Search for the cell housing the specified text and yield its (X, Y) center coordinate. 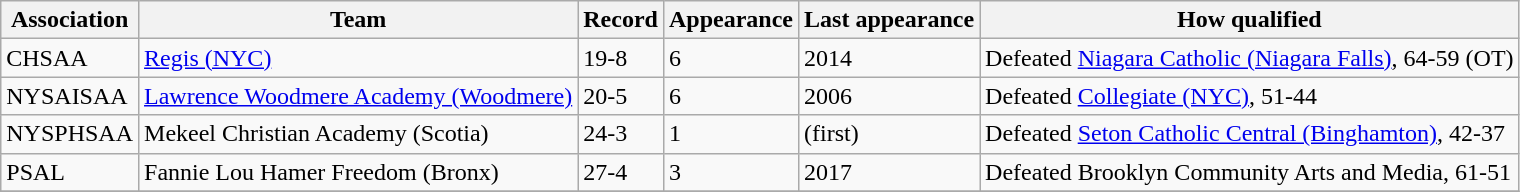
Defeated Collegiate (NYC), 51-44 (1250, 96)
Association (70, 20)
Appearance (730, 20)
2017 (890, 172)
24-3 (621, 134)
Team (358, 20)
(first) (890, 134)
CHSAA (70, 58)
20-5 (621, 96)
How qualified (1250, 20)
Record (621, 20)
Defeated Seton Catholic Central (Binghamton), 42-37 (1250, 134)
Defeated Brooklyn Community Arts and Media, 61-51 (1250, 172)
2006 (890, 96)
Defeated Niagara Catholic (Niagara Falls), 64-59 (OT) (1250, 58)
3 (730, 172)
1 (730, 134)
Mekeel Christian Academy (Scotia) (358, 134)
19-8 (621, 58)
2014 (890, 58)
NYSAISAA (70, 96)
27-4 (621, 172)
PSAL (70, 172)
Last appearance (890, 20)
Lawrence Woodmere Academy (Woodmere) (358, 96)
Fannie Lou Hamer Freedom (Bronx) (358, 172)
NYSPHSAA (70, 134)
Regis (NYC) (358, 58)
